Search for the cell housing the specified text and yield its [X, Y] center coordinate. 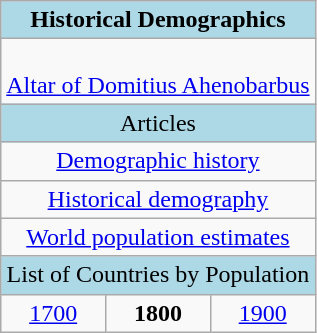
1700 [54, 313]
World population estimates [158, 237]
Articles [158, 123]
List of Countries by Population [158, 275]
Historical Demographics [158, 20]
1800 [158, 313]
1900 [262, 313]
Demographic history [158, 161]
Historical demography [158, 199]
Altar of Domitius Ahenobarbus [158, 72]
